Output the [x, y] coordinate of the center of the cell containing the given text.  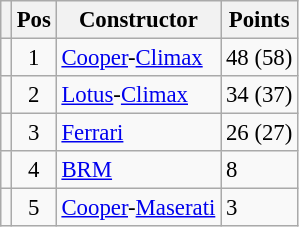
Cooper-Maserati [138, 208]
Ferrari [138, 133]
Points [260, 20]
BRM [138, 170]
4 [34, 170]
34 (37) [260, 95]
Pos [34, 20]
2 [34, 95]
8 [260, 170]
1 [34, 58]
Cooper-Climax [138, 58]
Lotus-Climax [138, 95]
Constructor [138, 20]
48 (58) [260, 58]
5 [34, 208]
26 (27) [260, 133]
